For the text-containing cell, return its midpoint in [x, y] coordinate format. 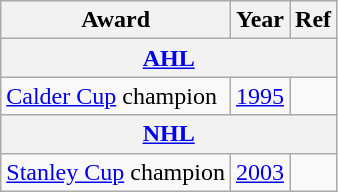
Calder Cup champion [116, 96]
Year [260, 20]
Award [116, 20]
2003 [260, 172]
AHL [169, 58]
Stanley Cup champion [116, 172]
NHL [169, 134]
1995 [260, 96]
Ref [314, 20]
